Search for the cell housing the specified text and yield its (X, Y) center coordinate. 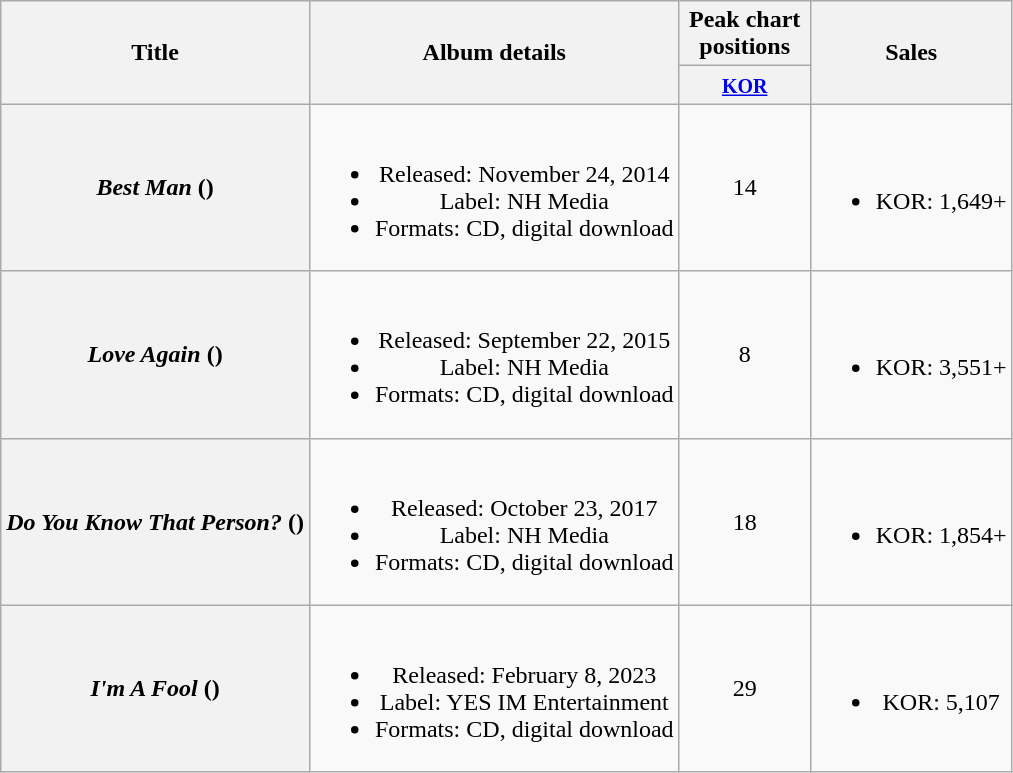
Love Again () (156, 354)
Title (156, 52)
Released: November 24, 2014Label: NH MediaFormats: CD, digital download (494, 188)
18 (744, 522)
Sales (911, 52)
29 (744, 688)
Best Man () (156, 188)
Do You Know That Person? () (156, 522)
14 (744, 188)
Peak chart positions (744, 34)
Released: September 22, 2015Label: NH MediaFormats: CD, digital download (494, 354)
KOR (744, 85)
KOR: 3,551+ (911, 354)
KOR: 1,854+ (911, 522)
I'm A Fool () (156, 688)
KOR: 5,107 (911, 688)
Released: February 8, 2023Label: YES IM EntertainmentFormats: CD, digital download (494, 688)
Released: October 23, 2017Label: NH MediaFormats: CD, digital download (494, 522)
KOR: 1,649+ (911, 188)
Album details (494, 52)
8 (744, 354)
